Return the [x, y] coordinate for the center point of the cell that contains the specified text.  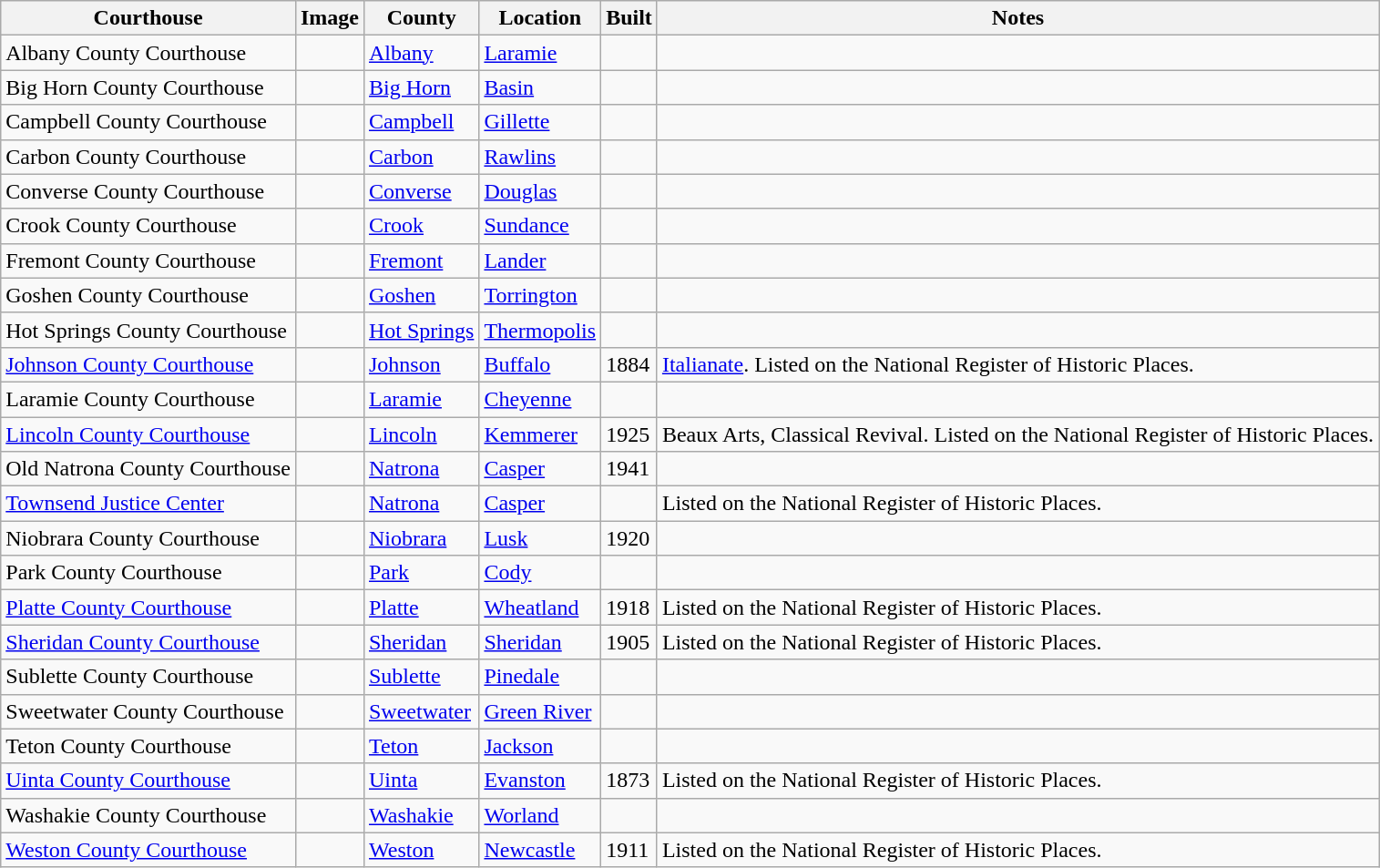
Uinta County Courthouse [148, 781]
Wheatland [540, 608]
Pinedale [540, 677]
Washakie County Courthouse [148, 815]
1920 [629, 538]
Courthouse [148, 18]
Sheridan County Courthouse [148, 642]
Platte County Courthouse [148, 608]
Gillette [540, 122]
Goshen [421, 295]
Uinta [421, 781]
Hot Springs [421, 330]
Buffalo [540, 364]
Crook County Courthouse [148, 226]
Converse County Courthouse [148, 191]
Lander [540, 260]
Big Horn [421, 87]
Converse [421, 191]
Carbon County Courthouse [148, 157]
Old Natrona County Courthouse [148, 469]
Sublette County Courthouse [148, 677]
Torrington [540, 295]
County [421, 18]
Sweetwater County Courthouse [148, 711]
Niobrara County Courthouse [148, 538]
1905 [629, 642]
Rawlins [540, 157]
Niobrara [421, 538]
Cody [540, 573]
1911 [629, 850]
Park County Courthouse [148, 573]
Thermopolis [540, 330]
Johnson County Courthouse [148, 364]
Lincoln County Courthouse [148, 434]
Teton [421, 746]
Location [540, 18]
Jackson [540, 746]
Sweetwater [421, 711]
1941 [629, 469]
Albany [421, 53]
Weston County Courthouse [148, 850]
Fremont [421, 260]
Basin [540, 87]
1884 [629, 364]
Crook [421, 226]
1873 [629, 781]
Washakie [421, 815]
Weston [421, 850]
Hot Springs County Courthouse [148, 330]
Kemmerer [540, 434]
Carbon [421, 157]
Worland [540, 815]
Notes [1017, 18]
Laramie County Courthouse [148, 399]
Park [421, 573]
Sublette [421, 677]
Douglas [540, 191]
Campbell County Courthouse [148, 122]
Built [629, 18]
Cheyenne [540, 399]
Platte [421, 608]
Townsend Justice Center [148, 504]
1925 [629, 434]
Italianate. Listed on the National Register of Historic Places. [1017, 364]
Green River [540, 711]
Campbell [421, 122]
Big Horn County Courthouse [148, 87]
Evanston [540, 781]
Beaux Arts, Classical Revival. Listed on the National Register of Historic Places. [1017, 434]
Image [330, 18]
Lusk [540, 538]
Newcastle [540, 850]
Johnson [421, 364]
Albany County Courthouse [148, 53]
Goshen County Courthouse [148, 295]
1918 [629, 608]
Fremont County Courthouse [148, 260]
Lincoln [421, 434]
Sundance [540, 226]
Teton County Courthouse [148, 746]
